Return the [X, Y] coordinate for the center point of the cell that contains the specified text.  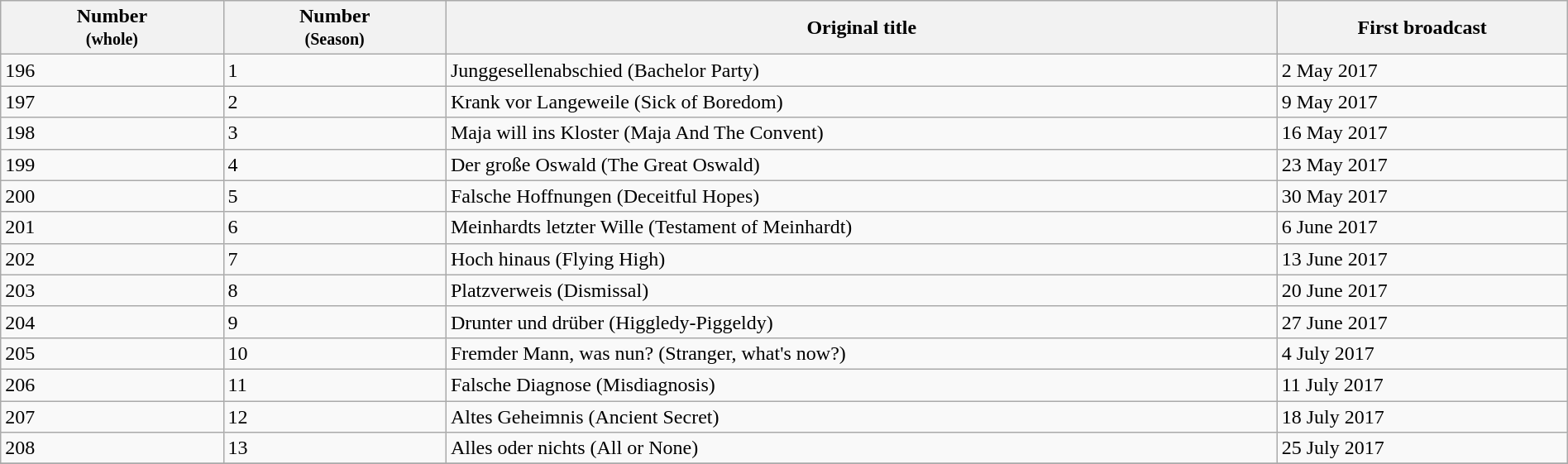
1 [334, 70]
Der große Oswald (The Great Oswald) [862, 165]
Meinhardts letzter Wille (Testament of Meinhardt) [862, 227]
13 June 2017 [1422, 259]
8 [334, 290]
First broadcast [1422, 28]
Number (whole) [112, 28]
Falsche Hoffnungen (Deceitful Hopes) [862, 196]
6 June 2017 [1422, 227]
12 [334, 416]
9 May 2017 [1422, 102]
4 July 2017 [1422, 353]
25 July 2017 [1422, 448]
Maja will ins Kloster (Maja And The Convent) [862, 133]
7 [334, 259]
208 [112, 448]
27 June 2017 [1422, 322]
16 May 2017 [1422, 133]
205 [112, 353]
Drunter und drüber (Higgledy-Piggeldy) [862, 322]
Hoch hinaus (Flying High) [862, 259]
Fremder Mann, was nun? (Stranger, what's now?) [862, 353]
206 [112, 385]
201 [112, 227]
30 May 2017 [1422, 196]
2 May 2017 [1422, 70]
10 [334, 353]
6 [334, 227]
11 [334, 385]
4 [334, 165]
207 [112, 416]
9 [334, 322]
204 [112, 322]
11 July 2017 [1422, 385]
Falsche Diagnose (Misdiagnosis) [862, 385]
2 [334, 102]
Krank vor Langeweile (Sick of Boredom) [862, 102]
18 July 2017 [1422, 416]
Alles oder nichts (All or None) [862, 448]
20 June 2017 [1422, 290]
200 [112, 196]
Original title [862, 28]
23 May 2017 [1422, 165]
Number (Season) [334, 28]
203 [112, 290]
196 [112, 70]
Platzverweis (Dismissal) [862, 290]
13 [334, 448]
3 [334, 133]
Junggesellenabschied (Bachelor Party) [862, 70]
5 [334, 196]
Altes Geheimnis (Ancient Secret) [862, 416]
197 [112, 102]
199 [112, 165]
202 [112, 259]
198 [112, 133]
